Detect which cell encompasses the target text, then output its (x, y) center coordinate. 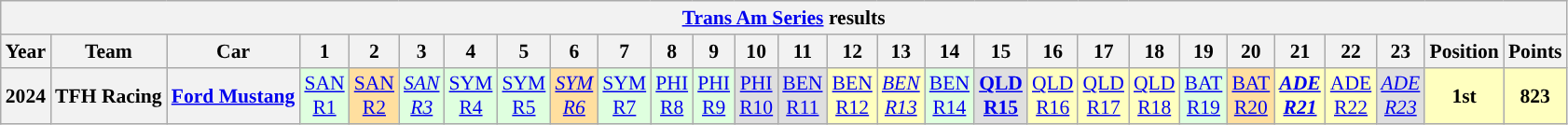
22 (1351, 51)
BATR20 (1251, 95)
ADER23 (1400, 95)
20 (1251, 51)
ADER22 (1351, 95)
15 (1001, 51)
BENR13 (901, 95)
1 (324, 51)
BENR14 (949, 95)
11 (802, 51)
23 (1400, 51)
SYMR5 (524, 95)
Trans Am Series results (784, 18)
21 (1300, 51)
QLDR18 (1154, 95)
BATR19 (1203, 95)
14 (949, 51)
1st (1464, 95)
4 (472, 51)
BENR12 (852, 95)
Position (1464, 51)
QLDR15 (1001, 95)
823 (1535, 95)
PHIR9 (714, 95)
ADER21 (1300, 95)
SANR2 (375, 95)
SANR1 (324, 95)
PHIR10 (756, 95)
Points (1535, 51)
7 (625, 51)
12 (852, 51)
Ford Mustang (233, 95)
Team (108, 51)
SYMR4 (472, 95)
5 (524, 51)
BENR11 (802, 95)
8 (671, 51)
19 (1203, 51)
17 (1103, 51)
QLDR17 (1103, 95)
Car (233, 51)
2024 (26, 95)
Year (26, 51)
2 (375, 51)
SANR3 (421, 95)
9 (714, 51)
18 (1154, 51)
SYMR7 (625, 95)
3 (421, 51)
10 (756, 51)
SYMR6 (574, 95)
6 (574, 51)
13 (901, 51)
PHIR8 (671, 95)
16 (1052, 51)
TFH Racing (108, 95)
QLDR16 (1052, 95)
